From the cell containing the given text, extract its center point as (x, y) coordinate. 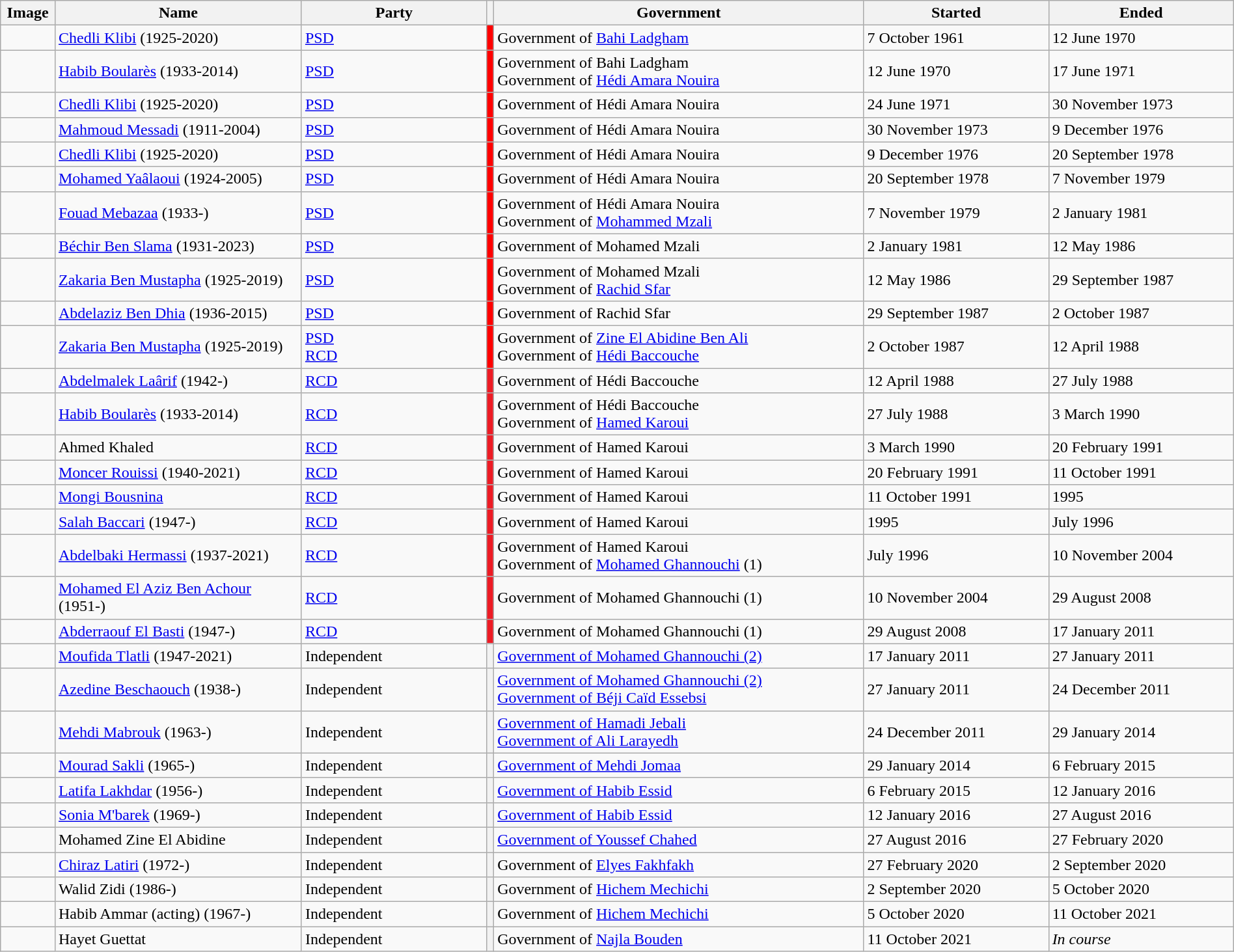
Started (956, 13)
Chiraz Latiri (1972-) (178, 865)
Government of Elyes Fakhfakh (679, 865)
Latifa Lakhdar (1956-) (178, 790)
Government of Mohamed Mzali (679, 246)
Sonia M'barek (1969-) (178, 815)
Government of Mohamed Ghannouchi (2) (679, 656)
Government (679, 13)
Mehdi Mabrouk (1963-) (178, 731)
Habib Ammar (acting) (1967-) (178, 914)
Government of Hédi Baccouche (679, 381)
Fouad Mebazaa (1933-) (178, 212)
Mongi Bousnina (178, 497)
Hayet Guettat (178, 939)
Azedine Beschaouch (1938-) (178, 690)
Salah Baccari (1947-) (178, 522)
Party (394, 13)
PSDRCD (394, 346)
Béchir Ben Slama (1931-2023) (178, 246)
Moufida Tlatli (1947-2021) (178, 656)
Government of Zine El Abidine Ben AliGovernment of Hédi Baccouche (679, 346)
Government of Najla Bouden (679, 939)
Mourad Sakli (1965-) (178, 765)
24 June 1971 (956, 105)
Abderraouf El Basti (1947-) (178, 631)
Abdelbaki Hermassi (1937-2021) (178, 556)
Mohamed Zine El Abidine (178, 839)
7 October 1961 (956, 38)
Mohamed El Aziz Ben Achour (1951-) (178, 597)
Government of Youssef Chahed (679, 839)
Mohamed Yaâlaoui (1924-2005) (178, 179)
Ahmed Khaled (178, 448)
Ended (1141, 13)
Government of Mohamed Ghannouchi (2)Government of Béji Caïd Essebsi (679, 690)
Name (178, 13)
Government of Mohamed MzaliGovernment of Rachid Sfar (679, 280)
Government of Hamadi JebaliGovernment of Ali Larayedh (679, 731)
Moncer Rouissi (1940-2021) (178, 472)
Abdelmalek Laârif (1942-) (178, 381)
Government of Hamed KarouiGovernment of Mohamed Ghannouchi (1) (679, 556)
Image (28, 13)
Abdelaziz Ben Dhia (1936-2015) (178, 313)
Government of Bahi LadghamGovernment of Hédi Amara Nouira (679, 72)
Government of Rachid Sfar (679, 313)
In course (1141, 939)
Government of Mehdi Jomaa (679, 765)
Government of Hédi BaccoucheGovernment of Hamed Karoui (679, 414)
Walid Zidi (1986-) (178, 890)
17 June 1971 (1141, 72)
Government of Hédi Amara NouiraGovernment of Mohammed Mzali (679, 212)
Mahmoud Messadi (1911-2004) (178, 129)
Government of Bahi Ladgham (679, 38)
